Scan for the cell matching the given text and deliver its [x, y] coordinate at center. 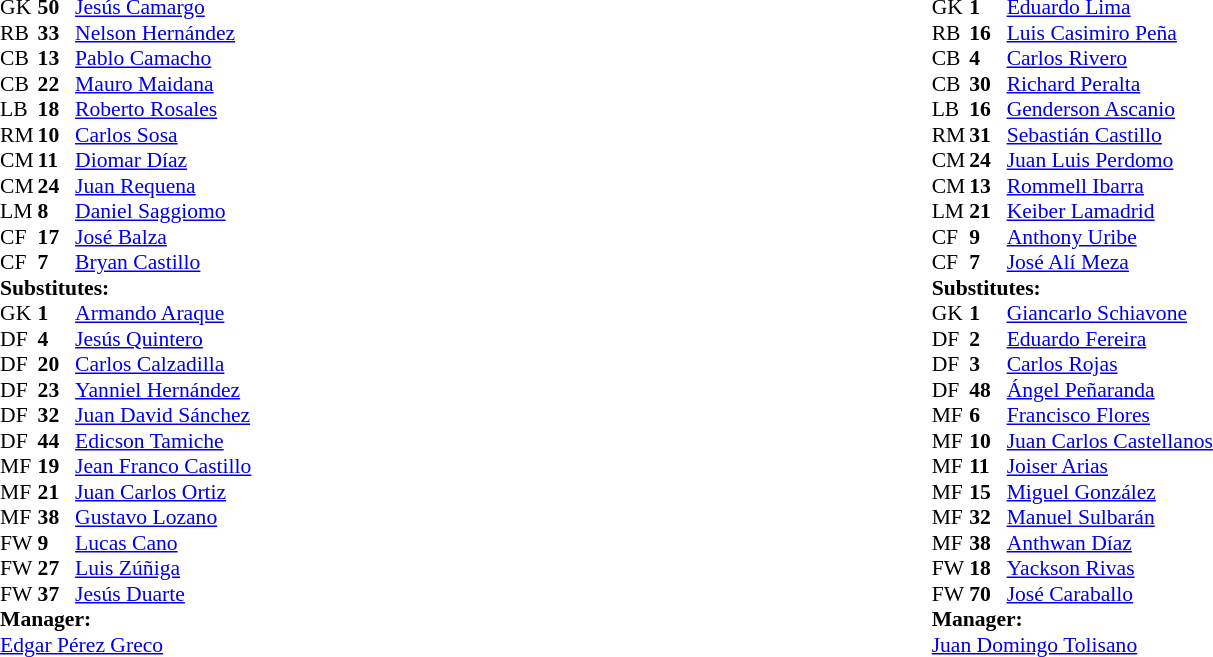
44 [57, 441]
Richard Peralta [1110, 84]
José Caraballo [1110, 594]
2 [988, 339]
Juan David Sánchez [163, 415]
Ángel Peñaranda [1110, 390]
Juan Carlos Ortiz [163, 492]
Carlos Calzadilla [163, 365]
Yackson Rivas [1110, 569]
8 [57, 211]
Anthwan Díaz [1110, 543]
Gustavo Lozano [163, 517]
Sebastián Castillo [1110, 135]
19 [57, 467]
Armando Araque [163, 313]
Mauro Maidana [163, 84]
Carlos Rojas [1110, 365]
Juan Carlos Castellanos [1110, 441]
Jesús Quintero [163, 339]
30 [988, 84]
Genderson Ascanio [1110, 109]
23 [57, 390]
Rommell Ibarra [1110, 186]
17 [57, 237]
70 [988, 594]
Eduardo Fereira [1110, 339]
37 [57, 594]
Bryan Castillo [163, 263]
Keiber Lamadrid [1110, 211]
48 [988, 390]
Nelson Hernández [163, 33]
Juan Requena [163, 186]
Luis Casimiro Peña [1110, 33]
José Alí Meza [1110, 263]
33 [57, 33]
Joiser Arias [1110, 467]
Lucas Cano [163, 543]
Francisco Flores [1110, 415]
José Balza [163, 237]
Roberto Rosales [163, 109]
Yanniel Hernández [163, 390]
Giancarlo Schiavone [1110, 313]
31 [988, 135]
15 [988, 492]
Jean Franco Castillo [163, 467]
22 [57, 84]
Diomar Díaz [163, 161]
27 [57, 569]
Pablo Camacho [163, 59]
Carlos Rivero [1110, 59]
Daniel Saggiomo [163, 211]
Carlos Sosa [163, 135]
3 [988, 365]
Miguel González [1110, 492]
Manuel Sulbarán [1110, 517]
Jesús Duarte [163, 594]
Anthony Uribe [1110, 237]
Juan Luis Perdomo [1110, 161]
6 [988, 415]
20 [57, 365]
Edicson Tamiche [163, 441]
Luis Zúñiga [163, 569]
